Find where the given text appears and provide that cell's center as (X, Y) coordinate. 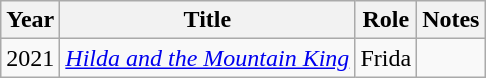
Hilda and the Mountain King (208, 58)
Year (30, 20)
2021 (30, 58)
Notes (451, 20)
Frida (386, 58)
Role (386, 20)
Title (208, 20)
